Return (X, Y) of the center of cell containing provided text 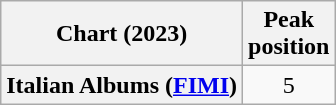
5 (289, 85)
Chart (2023) (122, 34)
Peakposition (289, 34)
Italian Albums (FIMI) (122, 85)
